Return (X, Y) of the center of cell containing provided text 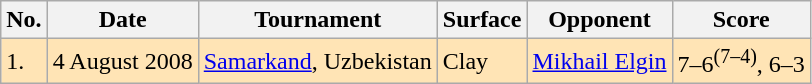
Score (741, 20)
Samarkand, Uzbekistan (318, 62)
Tournament (318, 20)
No. (24, 20)
Clay (482, 62)
1. (24, 62)
Surface (482, 20)
Date (122, 20)
4 August 2008 (122, 62)
Opponent (600, 20)
Mikhail Elgin (600, 62)
7–6(7–4), 6–3 (741, 62)
